Return (x, y) of the center of cell containing provided text 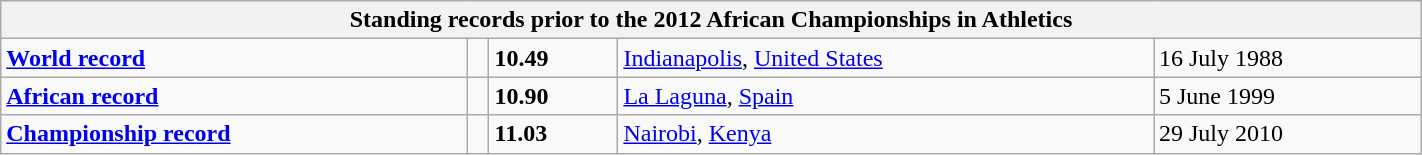
World record (234, 58)
Nairobi, Kenya (886, 134)
Indianapolis, United States (886, 58)
Standing records prior to the 2012 African Championships in Athletics (711, 20)
16 July 1988 (1288, 58)
10.49 (554, 58)
5 June 1999 (1288, 96)
African record (234, 96)
11.03 (554, 134)
10.90 (554, 96)
29 July 2010 (1288, 134)
Championship record (234, 134)
La Laguna, Spain (886, 96)
